Provide the [X, Y] coordinate of the cell's center where the given text is located.  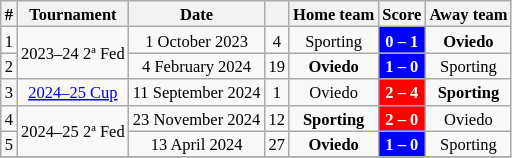
Away team [468, 14]
3 [9, 92]
2 – 0 [402, 118]
# [9, 14]
0 – 1 [402, 40]
2 [9, 66]
2023–24 2ª Fed [73, 53]
2 – 4 [402, 92]
11 September 2024 [197, 92]
5 [9, 144]
27 [276, 144]
2024–25 2ª Fed [73, 131]
Home team [334, 14]
23 November 2024 [197, 118]
4 February 2024 [197, 66]
1 October 2023 [197, 40]
Date [197, 14]
19 [276, 66]
Tournament [73, 14]
12 [276, 118]
13 April 2024 [197, 144]
2024–25 Cup [73, 92]
Score [402, 14]
